Search for the cell housing the specified text and yield its (X, Y) center coordinate. 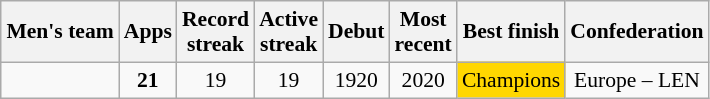
2020 (424, 80)
Apps (148, 32)
Mostrecent (424, 32)
Champions (511, 80)
Men's team (60, 32)
Best finish (511, 32)
Confederation (636, 32)
Europe – LEN (636, 80)
Debut (356, 32)
Activestreak (288, 32)
Recordstreak (216, 32)
1920 (356, 80)
21 (148, 80)
